Scan for the cell matching the given text and deliver its [X, Y] coordinate at center. 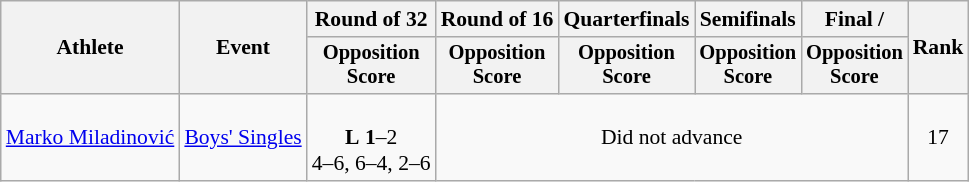
Round of 16 [498, 19]
17 [938, 138]
Marko Miladinović [90, 138]
Boys' Singles [242, 138]
Semifinals [748, 19]
Athlete [90, 48]
Event [242, 48]
Final / [854, 19]
L 1–2 4–6, 6–4, 2–6 [372, 138]
Did not advance [672, 138]
Rank [938, 48]
Quarterfinals [626, 19]
Round of 32 [372, 19]
